For the text-containing cell, return its midpoint in [X, Y] coordinate format. 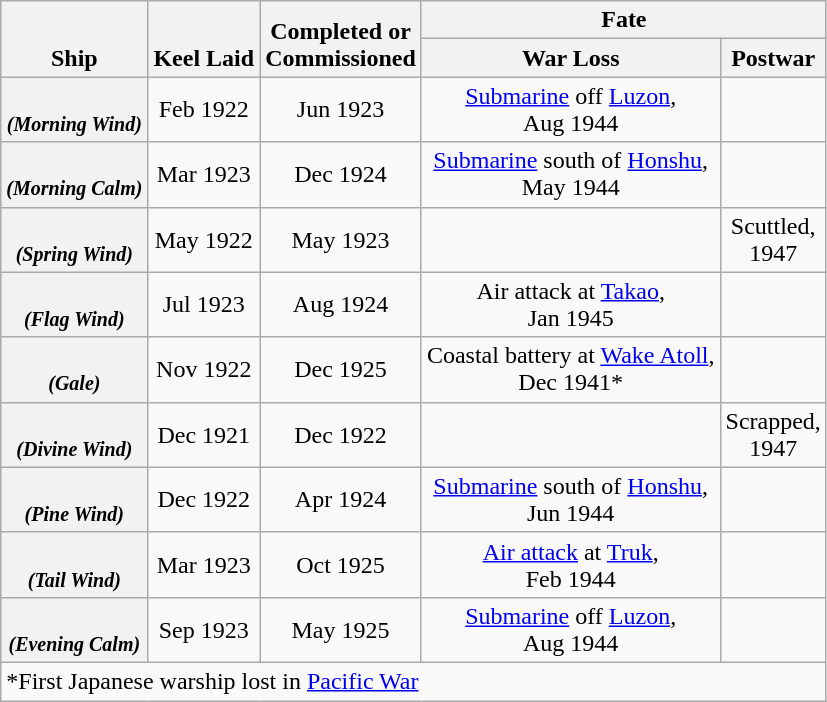
Feb 1922 [204, 110]
Apr 1924 [341, 500]
Jun 1923 [341, 110]
Dec 1921 [204, 434]
Submarine south of Honshu,May 1944 [570, 174]
(Tail Wind) [74, 564]
Oct 1925 [341, 564]
Air attack at Truk,Feb 1944 [570, 564]
Scuttled,1947 [773, 240]
Scrapped,1947 [773, 434]
May 1925 [341, 630]
May 1923 [341, 240]
(Divine Wind) [74, 434]
Postwar [773, 58]
(Morning Calm) [74, 174]
Ship [74, 39]
War Loss [570, 58]
(Morning Wind) [74, 110]
Coastal battery at Wake Atoll,Dec 1941* [570, 370]
(Flag Wind) [74, 304]
Sep 1923 [204, 630]
May 1922 [204, 240]
Jul 1923 [204, 304]
Dec 1924 [341, 174]
Air attack at Takao,Jan 1945 [570, 304]
(Gale) [74, 370]
(Spring Wind) [74, 240]
Submarine south of Honshu,Jun 1944 [570, 500]
Aug 1924 [341, 304]
(Pine Wind) [74, 500]
Completed orCommissioned [341, 39]
Fate [624, 20]
Nov 1922 [204, 370]
Keel Laid [204, 39]
(Evening Calm) [74, 630]
*First Japanese warship lost in Pacific War [414, 681]
Dec 1925 [341, 370]
